Determine the (x, y) coordinate at the center of the cell enclosing the given text.  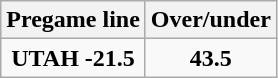
UTAH -21.5 (74, 58)
Over/under (210, 20)
Pregame line (74, 20)
43.5 (210, 58)
